Return (X, Y) of the center of cell containing provided text 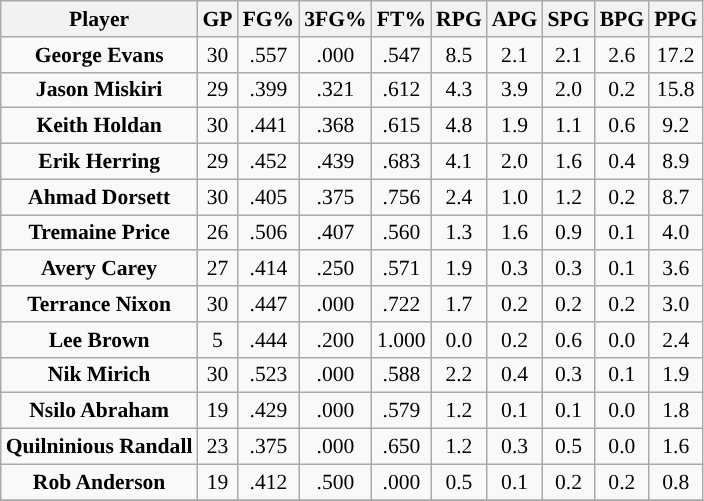
0.9 (568, 233)
.650 (402, 447)
.523 (269, 375)
2.2 (459, 375)
.447 (269, 304)
BPG (622, 19)
8.5 (459, 55)
4.1 (459, 162)
SPG (568, 19)
0.8 (676, 482)
26 (217, 233)
4.0 (676, 233)
Ahmad Dorsett (100, 197)
Avery Carey (100, 269)
23 (217, 447)
1.0 (515, 197)
.368 (335, 126)
.414 (269, 269)
1.1 (568, 126)
.407 (335, 233)
Nsilo Abraham (100, 411)
George Evans (100, 55)
9.2 (676, 126)
.321 (335, 90)
5 (217, 340)
APG (515, 19)
.615 (402, 126)
Tremaine Price (100, 233)
Player (100, 19)
.612 (402, 90)
.506 (269, 233)
8.7 (676, 197)
Jason Miskiri (100, 90)
Keith Holdan (100, 126)
Quilninious Randall (100, 447)
PPG (676, 19)
.588 (402, 375)
.500 (335, 482)
.412 (269, 482)
3FG% (335, 19)
3.9 (515, 90)
Nik Mirich (100, 375)
.444 (269, 340)
.399 (269, 90)
4.3 (459, 90)
FT% (402, 19)
27 (217, 269)
Lee Brown (100, 340)
.571 (402, 269)
.557 (269, 55)
FG% (269, 19)
RPG (459, 19)
Erik Herring (100, 162)
.579 (402, 411)
.200 (335, 340)
3.0 (676, 304)
.722 (402, 304)
.441 (269, 126)
Terrance Nixon (100, 304)
1.3 (459, 233)
1.8 (676, 411)
17.2 (676, 55)
Rob Anderson (100, 482)
.405 (269, 197)
.756 (402, 197)
GP (217, 19)
.429 (269, 411)
2.6 (622, 55)
.250 (335, 269)
4.8 (459, 126)
1.000 (402, 340)
15.8 (676, 90)
.683 (402, 162)
.439 (335, 162)
.452 (269, 162)
3.6 (676, 269)
.547 (402, 55)
8.9 (676, 162)
.560 (402, 233)
1.7 (459, 304)
